Output the (X, Y) coordinate of the center of the cell containing the given text.  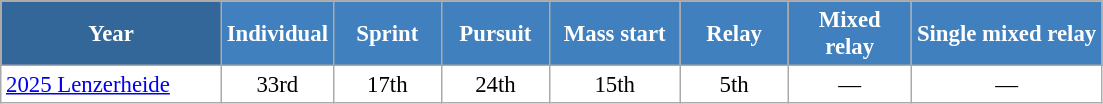
Mixed relay (850, 34)
2025 Lenzerheide (112, 85)
5th (734, 85)
Pursuit (495, 34)
24th (495, 85)
15th (614, 85)
33rd (277, 85)
Sprint (387, 34)
Year (112, 34)
Individual (277, 34)
Relay (734, 34)
Single mixed relay (1006, 34)
Mass start (614, 34)
17th (387, 85)
